Provide the [X, Y] coordinate of the cell's center where the given text is located.  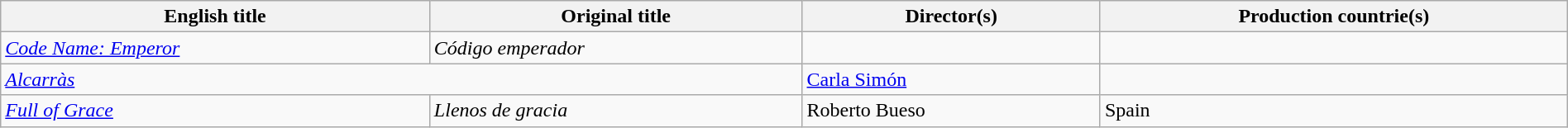
Spain [1333, 111]
Director(s) [951, 17]
Carla Simón [951, 79]
Roberto Bueso [951, 111]
Original title [615, 17]
Llenos de gracia [615, 111]
Code Name: Emperor [215, 48]
English title [215, 17]
Full of Grace [215, 111]
Alcarràs [402, 79]
Código emperador [615, 48]
Production countrie(s) [1333, 17]
